For the text-containing cell, return its midpoint in (x, y) coordinate format. 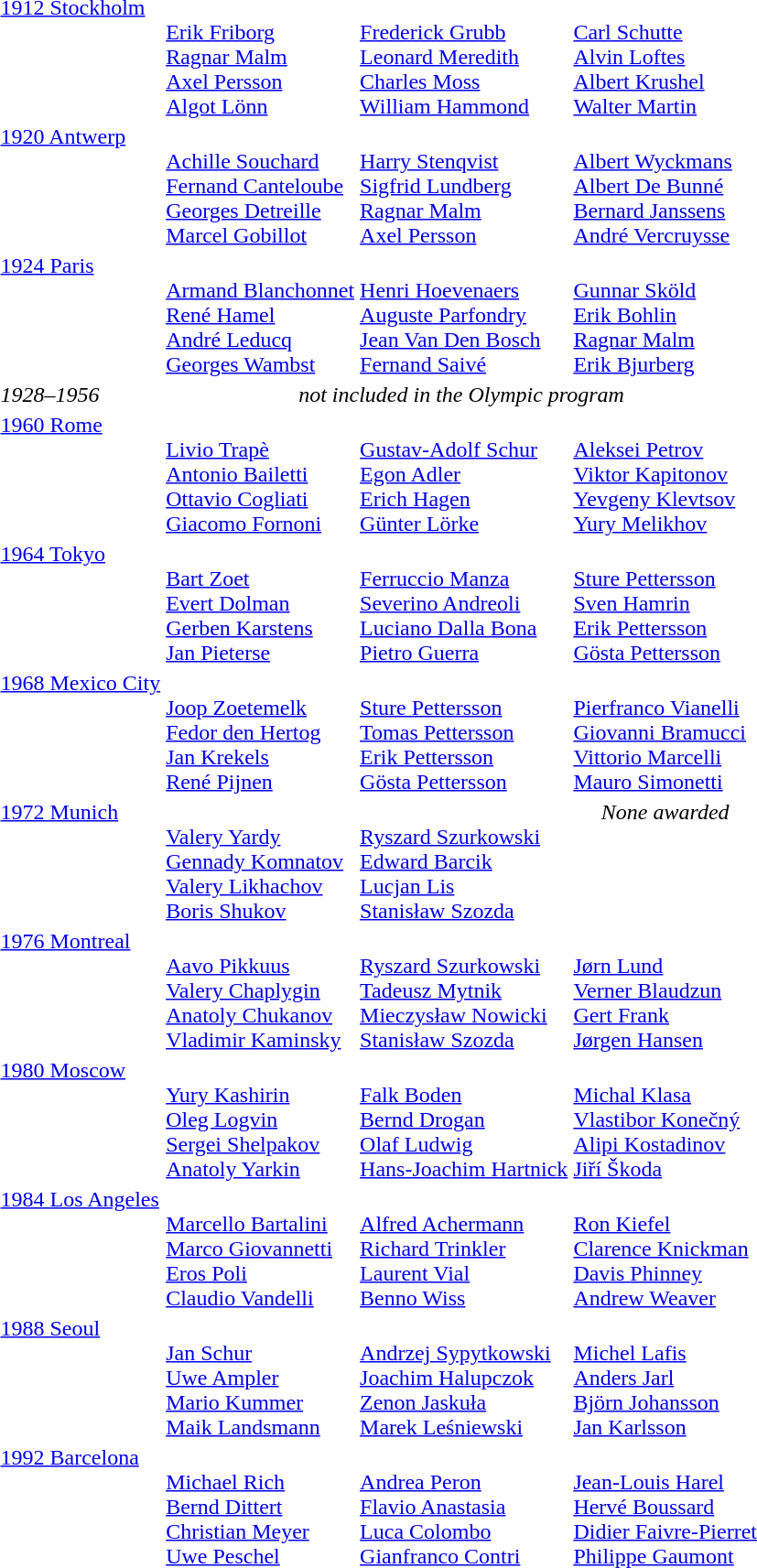
Harry StenqvistSigfrid LundbergRagnar MalmAxel Persson (464, 186)
Valery YardyGennady KomnatovValery LikhachovBoris Shukov (260, 861)
Ryszard SzurkowskiEdward BarcikLucjan LisStanisław Szozda (464, 861)
Ferruccio ManzaSeverino AndreoliLuciano Dalla BonaPietro Guerra (464, 603)
Bart ZoetEvert DolmanGerben KarstensJan Pieterse (260, 603)
Jan SchurUwe AmplerMario KummerMaik Landsmann (260, 1378)
Livio TrapèAntonio BailettiOttavio CogliatiGiacomo Fornoni (260, 474)
Ryszard SzurkowskiTadeusz MytnikMieczysław NowickiStanisław Szozda (464, 990)
Andrzej SypytkowskiJoachim HalupczokZenon JaskułaMarek Leśniewski (464, 1378)
Henri HoevenaersAuguste ParfondryJean Van Den Bosch Fernand Saivé (464, 315)
Joop ZoetemelkFedor den HertogJan KrekelsRené Pijnen (260, 732)
Achille SouchardFernand CanteloubeGeorges DetreilleMarcel Gobillot (260, 186)
Gustav-Adolf SchurEgon AdlerErich HagenGünter Lörke (464, 474)
Alfred AchermannRichard TrinklerLaurent VialBenno Wiss (464, 1249)
Sture PetterssonTomas PetterssonErik PetterssonGösta Pettersson (464, 732)
Aavo PikkuusValery ChaplyginAnatoly ChukanovVladimir Kaminsky (260, 990)
Armand BlanchonnetRené HamelAndré LeducqGeorges Wambst (260, 315)
Falk BodenBernd DroganOlaf LudwigHans-Joachim Hartnick (464, 1119)
Yury KashirinOleg LogvinSergei ShelpakovAnatoly Yarkin (260, 1119)
Marcello BartaliniMarco GiovannettiEros PoliClaudio Vandelli (260, 1249)
